From the cell containing the given text, extract its center point as (x, y) coordinate. 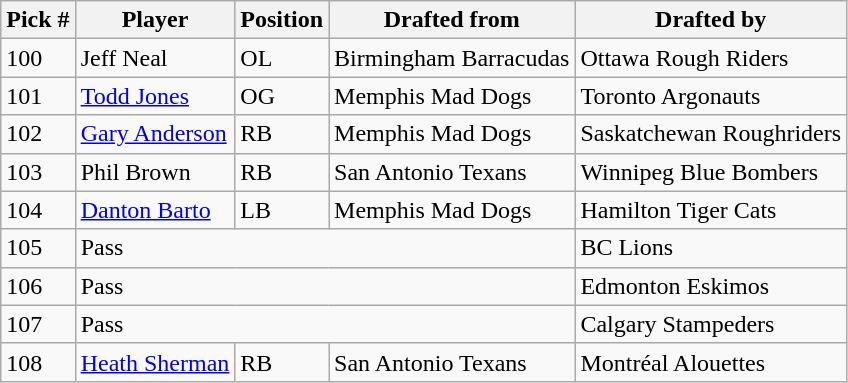
101 (38, 96)
107 (38, 324)
Pick # (38, 20)
102 (38, 134)
BC Lions (711, 248)
Edmonton Eskimos (711, 286)
OG (282, 96)
Gary Anderson (155, 134)
OL (282, 58)
Ottawa Rough Riders (711, 58)
Player (155, 20)
Saskatchewan Roughriders (711, 134)
Hamilton Tiger Cats (711, 210)
Jeff Neal (155, 58)
Calgary Stampeders (711, 324)
106 (38, 286)
Birmingham Barracudas (452, 58)
Heath Sherman (155, 362)
Drafted from (452, 20)
Phil Brown (155, 172)
100 (38, 58)
103 (38, 172)
105 (38, 248)
Montréal Alouettes (711, 362)
Drafted by (711, 20)
Winnipeg Blue Bombers (711, 172)
Toronto Argonauts (711, 96)
Position (282, 20)
Todd Jones (155, 96)
LB (282, 210)
104 (38, 210)
Danton Barto (155, 210)
108 (38, 362)
